Determine the (x, y) coordinate at the center of the cell enclosing the given text.  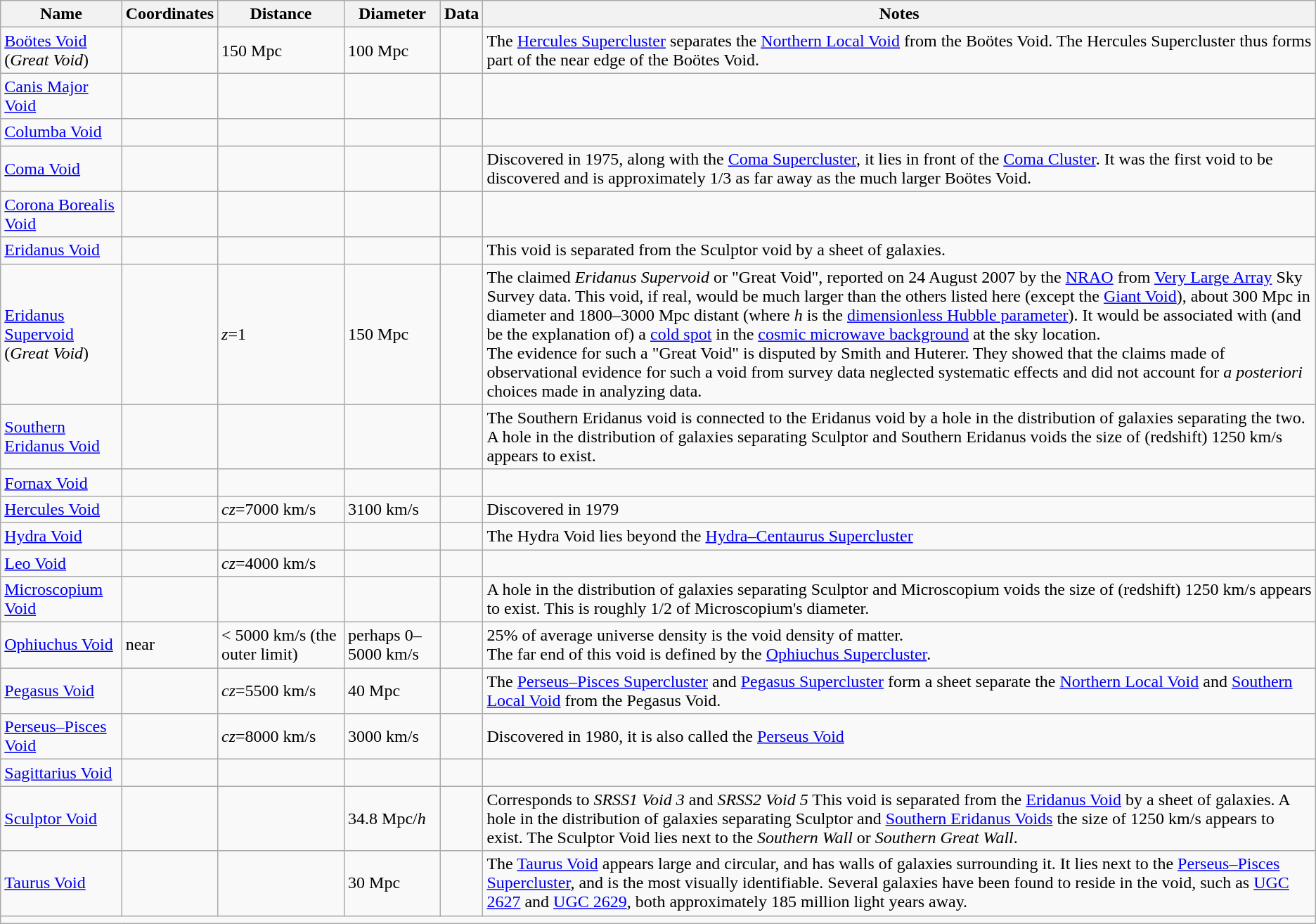
Hydra Void (61, 536)
The Hydra Void lies beyond the Hydra–Centaurus Supercluster (899, 536)
cz=4000 km/s (281, 563)
Leo Void (61, 563)
3100 km/s (392, 509)
cz=7000 km/s (281, 509)
Discovered in 1980, it is also called the Perseus Void (899, 737)
Eridanus Supervoid (Great Void) (61, 334)
cz=8000 km/s (281, 737)
Sculptor Void (61, 819)
Discovered in 1979 (899, 509)
Pegasus Void (61, 691)
Columba Void (61, 132)
Canis Major Void (61, 96)
25% of average universe density is the void density of matter.The far end of this void is defined by the Ophiuchus Supercluster. (899, 646)
Hercules Void (61, 509)
Microscopium Void (61, 599)
Notes (899, 14)
30 Mpc (392, 883)
Eridanus Void (61, 250)
< 5000 km/s (the outer limit) (281, 646)
34.8 Mpc/h (392, 819)
Southern Eridanus Void (61, 437)
Name (61, 14)
Perseus–Pisces Void (61, 737)
cz=5500 km/s (281, 691)
near (169, 646)
40 Mpc (392, 691)
3000 km/s (392, 737)
Boötes Void (Great Void) (61, 51)
100 Mpc (392, 51)
Sagittarius Void (61, 773)
Fornax Void (61, 482)
Coordinates (169, 14)
The Perseus–Pisces Supercluster and Pegasus Supercluster form a sheet separate the Northern Local Void and Southern Local Void from the Pegasus Void. (899, 691)
perhaps 0–5000 km/s (392, 646)
Ophiuchus Void (61, 646)
Distance (281, 14)
Data (461, 14)
Corona Borealis Void (61, 214)
Diameter (392, 14)
Coma Void (61, 169)
z=1 (281, 334)
Taurus Void (61, 883)
This void is separated from the Sculptor void by a sheet of galaxies. (899, 250)
